Find where the given text appears and provide that cell's center as [x, y] coordinate. 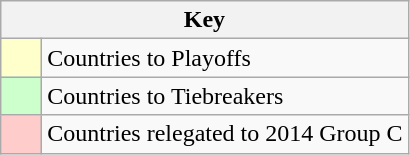
Countries relegated to 2014 Group C [225, 134]
Countries to Playoffs [225, 58]
Countries to Tiebreakers [225, 96]
Key [204, 20]
